Provide the [X, Y] coordinate of the cell's center where the given text is located.  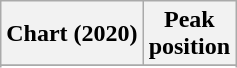
Peak position [189, 34]
Chart (2020) [72, 34]
